For the text-containing cell, return its midpoint in [x, y] coordinate format. 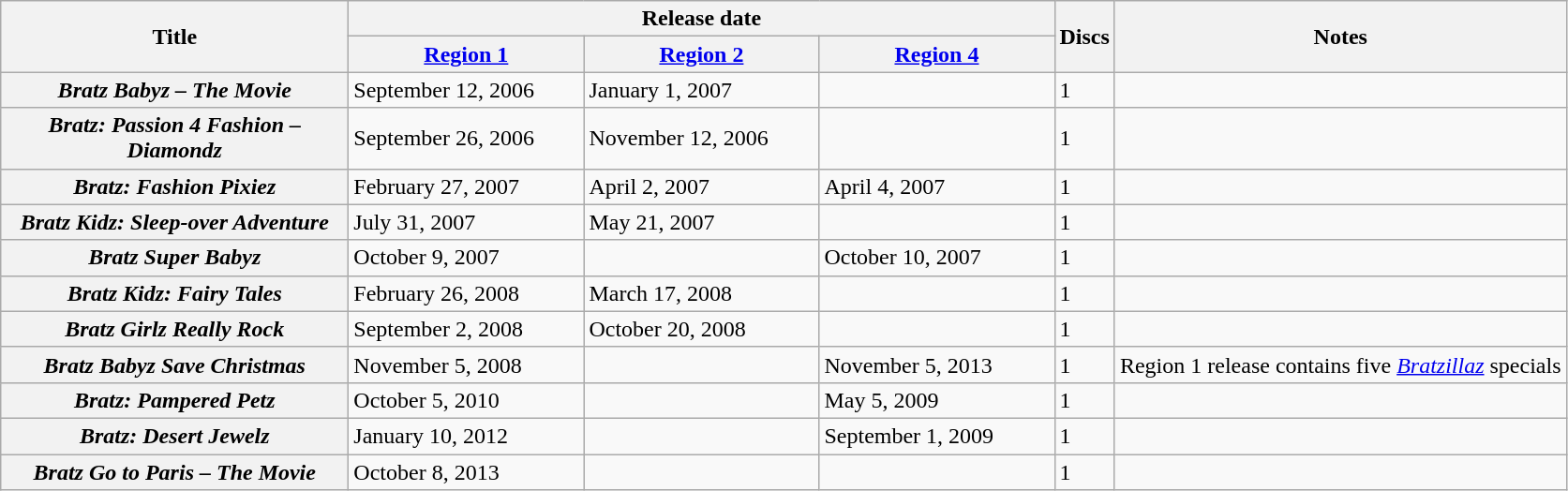
April 2, 2007 [701, 186]
Region 1 release contains five Bratzillaz specials [1340, 365]
Bratz Babyz Save Christmas [174, 365]
January 10, 2012 [467, 436]
May 5, 2009 [937, 400]
October 5, 2010 [467, 400]
July 31, 2007 [467, 222]
Bratz Babyz – The Movie [174, 90]
Bratz: Desert Jewelz [174, 436]
Bratz: Fashion Pixiez [174, 186]
Bratz Go to Paris – The Movie [174, 471]
Title [174, 37]
Bratz Kidz: Sleep-over Adventure [174, 222]
November 12, 2006 [701, 139]
Region 4 [937, 54]
September 12, 2006 [467, 90]
October 8, 2013 [467, 471]
Bratz Super Babyz [174, 258]
Region 1 [467, 54]
May 21, 2007 [701, 222]
October 9, 2007 [467, 258]
February 26, 2008 [467, 293]
Bratz: Pampered Petz [174, 400]
February 27, 2007 [467, 186]
September 26, 2006 [467, 139]
November 5, 2008 [467, 365]
Notes [1340, 37]
Release date [701, 19]
September 2, 2008 [467, 329]
September 1, 2009 [937, 436]
March 17, 2008 [701, 293]
October 20, 2008 [701, 329]
Region 2 [701, 54]
January 1, 2007 [701, 90]
Bratz Girlz Really Rock [174, 329]
October 10, 2007 [937, 258]
Bratz: Passion 4 Fashion – Diamondz [174, 139]
Discs [1084, 37]
November 5, 2013 [937, 365]
April 4, 2007 [937, 186]
Bratz Kidz: Fairy Tales [174, 293]
